Locate the cell with the specified text and output its (x, y) center coordinate. 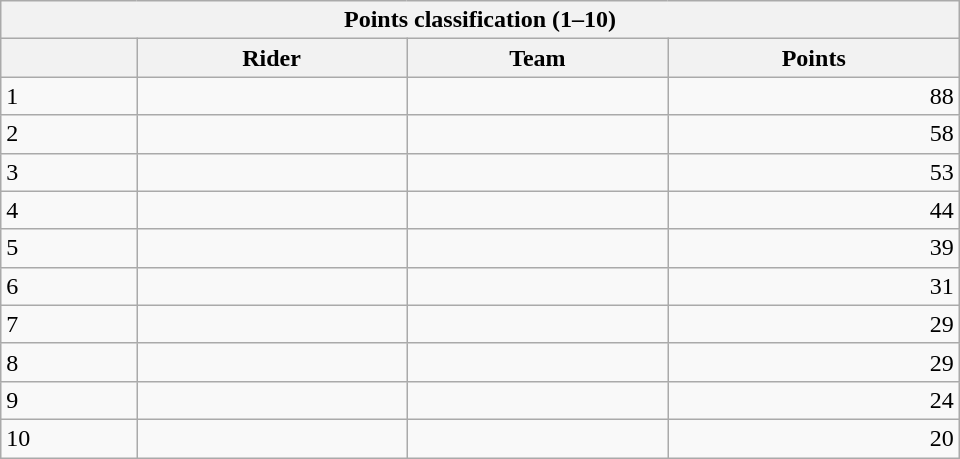
Rider (272, 58)
9 (69, 400)
58 (814, 134)
Team (538, 58)
24 (814, 400)
Points (814, 58)
20 (814, 438)
3 (69, 172)
6 (69, 286)
5 (69, 248)
2 (69, 134)
4 (69, 210)
39 (814, 248)
53 (814, 172)
10 (69, 438)
88 (814, 96)
44 (814, 210)
31 (814, 286)
Points classification (1–10) (480, 20)
1 (69, 96)
7 (69, 324)
8 (69, 362)
